Find where the given text appears and provide that cell's center as (X, Y) coordinate. 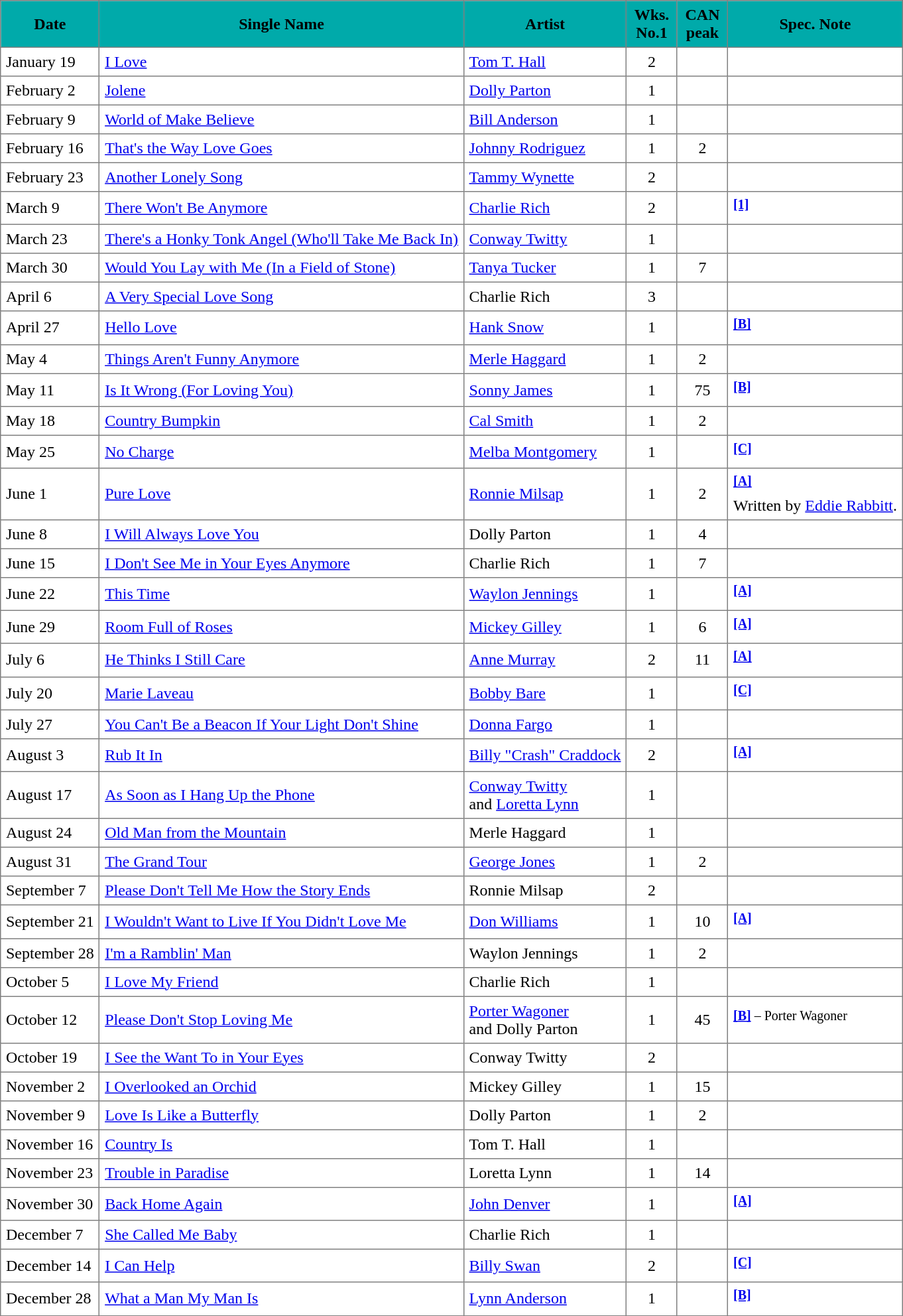
Hello Love (281, 328)
June 1 (50, 493)
Marie Laveau (281, 693)
I'm a Ramblin' Man (281, 953)
You Can't Be a Beacon If Your Light Don't Shine (281, 724)
December 28 (50, 1299)
[1] (815, 208)
June 8 (50, 534)
George Jones (545, 862)
April 27 (50, 328)
Bill Anderson (545, 119)
11 (702, 660)
Country Bumpkin (281, 421)
I Love (281, 62)
Country Is (281, 1144)
August 24 (50, 833)
March 30 (50, 268)
June 29 (50, 627)
This Time (281, 594)
15 (702, 1086)
CAN peak (702, 24)
As Soon as I Hang Up the Phone (281, 795)
Trouble in Paradise (281, 1173)
Melba Montgomery (545, 452)
December 14 (50, 1266)
[B] – Porter Wagoner (815, 1020)
December 7 (50, 1235)
6 (702, 627)
I Don't See Me in Your Eyes Anymore (281, 563)
75 (702, 390)
October 5 (50, 982)
June 15 (50, 563)
Rub It In (281, 756)
February 9 (50, 119)
Wks. No.1 (652, 24)
October 19 (50, 1057)
November 2 (50, 1086)
Johnny Rodriguez (545, 149)
Love Is Like a Butterfly (281, 1115)
Cal Smith (545, 421)
10 (702, 922)
Room Full of Roses (281, 627)
No Charge (281, 452)
Single Name (281, 24)
World of Make Believe (281, 119)
Back Home Again (281, 1204)
That's the Way Love Goes (281, 149)
Porter Wagonerand Dolly Parton (545, 1020)
Anne Murray (545, 660)
Jolene (281, 91)
August 3 (50, 756)
I See the Want To in Your Eyes (281, 1057)
Bobby Bare (545, 693)
I Can Help (281, 1266)
May 25 (50, 452)
March 9 (50, 208)
February 23 (50, 177)
4 (702, 534)
3 (652, 297)
Sonny James (545, 390)
Billy "Crash" Craddock (545, 756)
July 20 (50, 693)
Loretta Lynn (545, 1173)
There Won't Be Anymore (281, 208)
Donna Fargo (545, 724)
November 16 (50, 1144)
The Grand Tour (281, 862)
February 2 (50, 91)
I Will Always Love You (281, 534)
Spec. Note (815, 24)
October 12 (50, 1020)
Artist (545, 24)
March 23 (50, 239)
June 22 (50, 594)
Tanya Tucker (545, 268)
September 7 (50, 891)
Conway Twittyand Loretta Lynn (545, 795)
I Love My Friend (281, 982)
Hank Snow (545, 328)
April 6 (50, 297)
45 (702, 1020)
John Denver (545, 1204)
She Called Me Baby (281, 1235)
May 11 (50, 390)
Tammy Wynette (545, 177)
A Very Special Love Song (281, 297)
Is It Wrong (For Loving You) (281, 390)
May 18 (50, 421)
Pure Love (281, 493)
November 9 (50, 1115)
I Wouldn't Want to Live If You Didn't Love Me (281, 922)
Would You Lay with Me (In a Field of Stone) (281, 268)
November 23 (50, 1173)
September 28 (50, 953)
Don Williams (545, 922)
November 30 (50, 1204)
February 16 (50, 149)
July 6 (50, 660)
July 27 (50, 724)
14 (702, 1173)
Old Man from the Mountain (281, 833)
I Overlooked an Orchid (281, 1086)
May 4 (50, 359)
Things Aren't Funny Anymore (281, 359)
August 17 (50, 795)
Please Don't Stop Loving Me (281, 1020)
Please Don't Tell Me How the Story Ends (281, 891)
January 19 (50, 62)
[A]Written by Eddie Rabbitt. (815, 493)
There's a Honky Tonk Angel (Who'll Take Me Back In) (281, 239)
What a Man My Man Is (281, 1299)
Lynn Anderson (545, 1299)
September 21 (50, 922)
August 31 (50, 862)
Billy Swan (545, 1266)
Another Lonely Song (281, 177)
Date (50, 24)
He Thinks I Still Care (281, 660)
